Capture the cell that displays the provided text and extract its [X, Y] central coordinate. 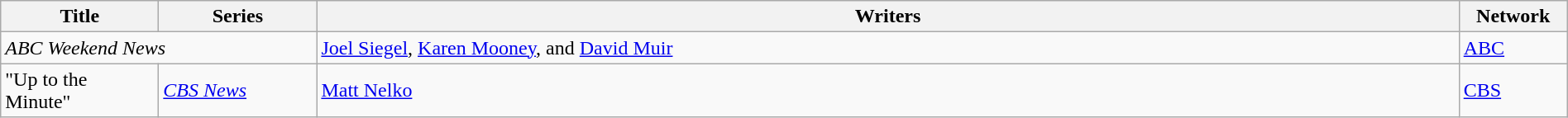
Title [79, 17]
Series [238, 17]
Joel Siegel, Karen Mooney, and David Muir [888, 48]
Matt Nelko [888, 91]
ABC Weekend News [159, 48]
CBS [1513, 91]
ABC [1513, 48]
"Up to the Minute" [79, 91]
Writers [888, 17]
Network [1513, 17]
CBS News [238, 91]
